Pinpoint the cell where the given text exists, returning its (X, Y) midpoint coordinate. 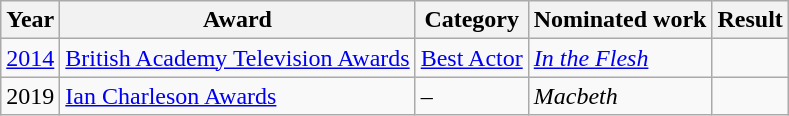
Category (472, 20)
British Academy Television Awards (238, 58)
Award (238, 20)
Macbeth (620, 96)
Nominated work (620, 20)
Ian Charleson Awards (238, 96)
2019 (30, 96)
In the Flesh (620, 58)
Year (30, 20)
Best Actor (472, 58)
Result (750, 20)
2014 (30, 58)
– (472, 96)
